Return (x, y) of the center of cell containing provided text 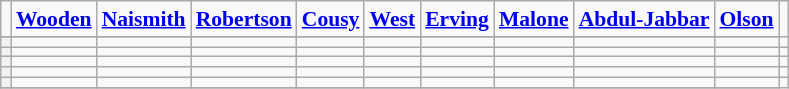
Olson (746, 19)
Wooden (54, 19)
Erving (457, 19)
Naismith (144, 19)
West (392, 19)
Abdul-Jabbar (644, 19)
Cousy (331, 19)
Robertson (244, 19)
Malone (534, 19)
